Provide the [x, y] coordinate of the cell's center where the given text is located.  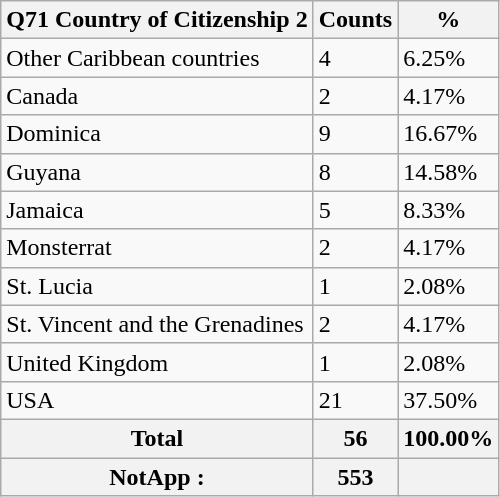
% [448, 20]
Dominica [157, 134]
United Kingdom [157, 362]
Counts [355, 20]
56 [355, 438]
Total [157, 438]
100.00% [448, 438]
9 [355, 134]
8.33% [448, 210]
8 [355, 172]
St. Lucia [157, 286]
St. Vincent and the Grenadines [157, 324]
37.50% [448, 400]
553 [355, 477]
Guyana [157, 172]
6.25% [448, 58]
21 [355, 400]
USA [157, 400]
4 [355, 58]
Monsterrat [157, 248]
Other Caribbean countries [157, 58]
16.67% [448, 134]
Jamaica [157, 210]
14.58% [448, 172]
5 [355, 210]
Q71 Country of Citizenship 2 [157, 20]
NotApp : [157, 477]
Canada [157, 96]
